Pinpoint the cell where the given text exists, returning its [X, Y] midpoint coordinate. 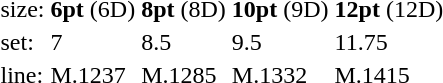
8.5 [184, 42]
7 [93, 42]
9.5 [280, 42]
